Provide the (X, Y) coordinate of the cell's center where the given text is located.  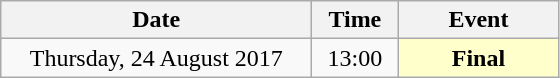
Date (156, 20)
Final (478, 58)
Event (478, 20)
Time (355, 20)
Thursday, 24 August 2017 (156, 58)
13:00 (355, 58)
